Return the (X, Y) coordinate for the center point of the cell that contains the specified text.  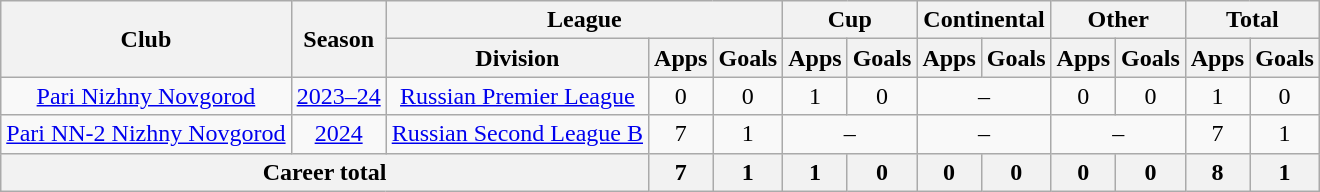
Pari Nizhny Novgorod (146, 96)
Career total (325, 172)
8 (1217, 172)
2023–24 (338, 96)
Club (146, 39)
Continental (984, 20)
Cup (850, 20)
Total (1252, 20)
Russian Second League B (517, 134)
Pari NN-2 Nizhny Novgorod (146, 134)
Russian Premier League (517, 96)
Season (338, 39)
Division (517, 58)
League (584, 20)
Other (1118, 20)
2024 (338, 134)
